From the cell containing the given text, extract its center point as [x, y] coordinate. 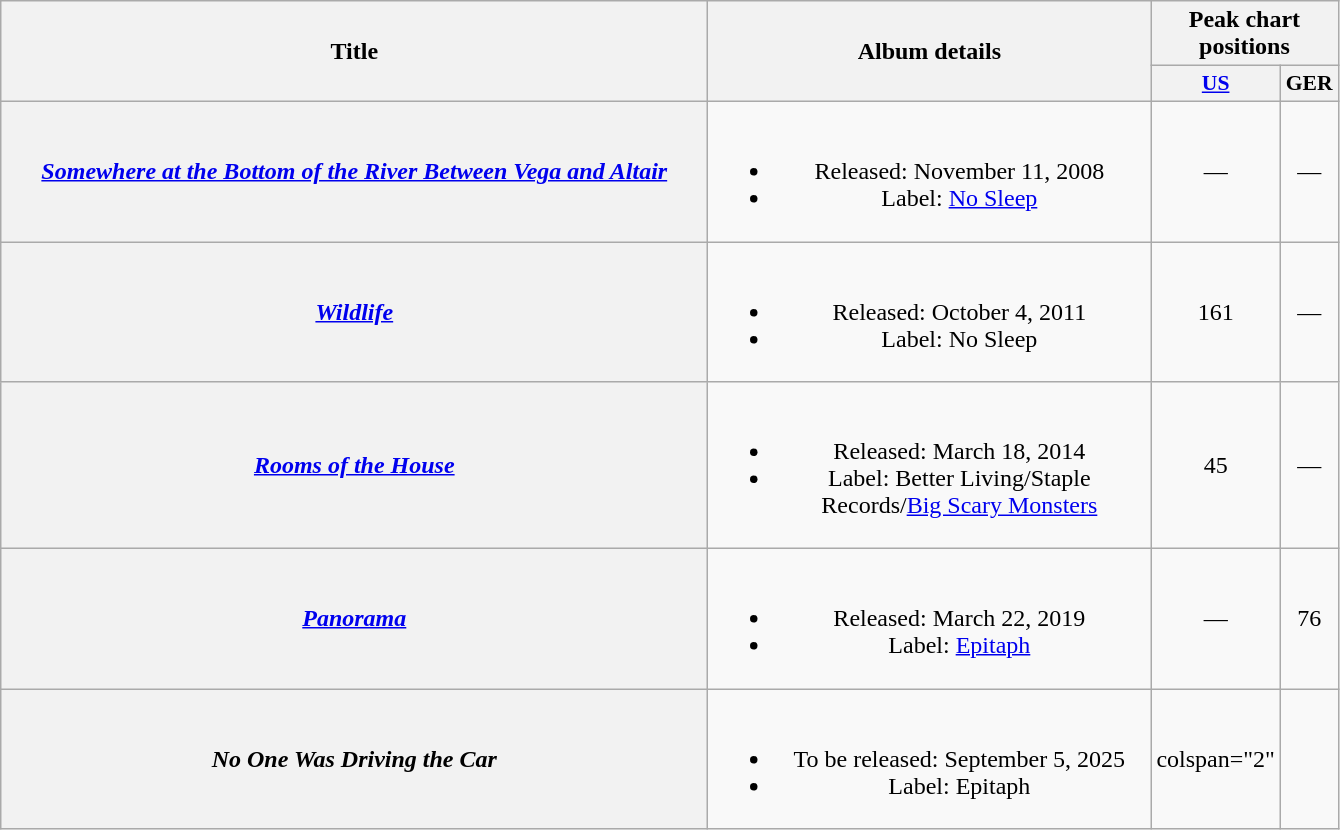
No One Was Driving the Car [354, 759]
GER [1309, 84]
161 [1216, 312]
Rooms of the House [354, 466]
Panorama [354, 619]
To be released: September 5, 2025Label: Epitaph [930, 759]
45 [1216, 466]
Released: March 22, 2019Label: Epitaph [930, 619]
Wildlife [354, 312]
US [1216, 84]
colspan="2" [1216, 759]
Peak chart positions [1244, 34]
Released: November 11, 2008Label: No Sleep [930, 171]
Somewhere at the Bottom of the River Between Vega and Altair [354, 171]
Released: March 18, 2014Label: Better Living/Staple Records/Big Scary Monsters [930, 466]
Released: October 4, 2011Label: No Sleep [930, 312]
76 [1309, 619]
Album details [930, 52]
Title [354, 52]
